Locate the cell with the specified text and output its [X, Y] center coordinate. 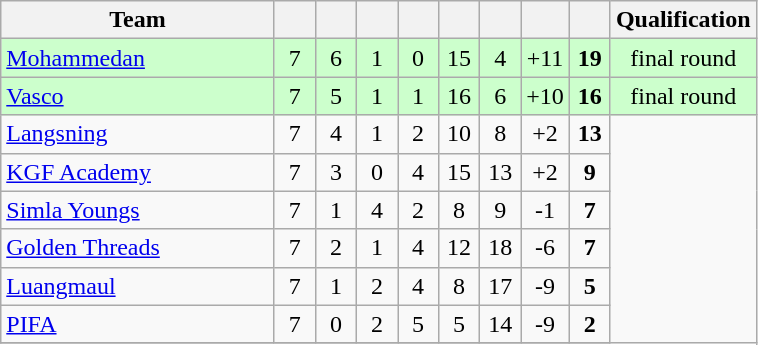
19 [590, 58]
17 [500, 286]
3 [336, 172]
Mohammedan [138, 58]
Simla Youngs [138, 210]
Team [138, 20]
Vasco [138, 96]
14 [500, 324]
+10 [546, 96]
+11 [546, 58]
10 [460, 134]
-6 [546, 248]
KGF Academy [138, 172]
Qualification [683, 20]
Langsning [138, 134]
Luangmaul [138, 286]
PIFA [138, 324]
18 [500, 248]
Golden Threads [138, 248]
-1 [546, 210]
12 [460, 248]
